Provide the (x, y) coordinate of the cell's center where the given text is located.  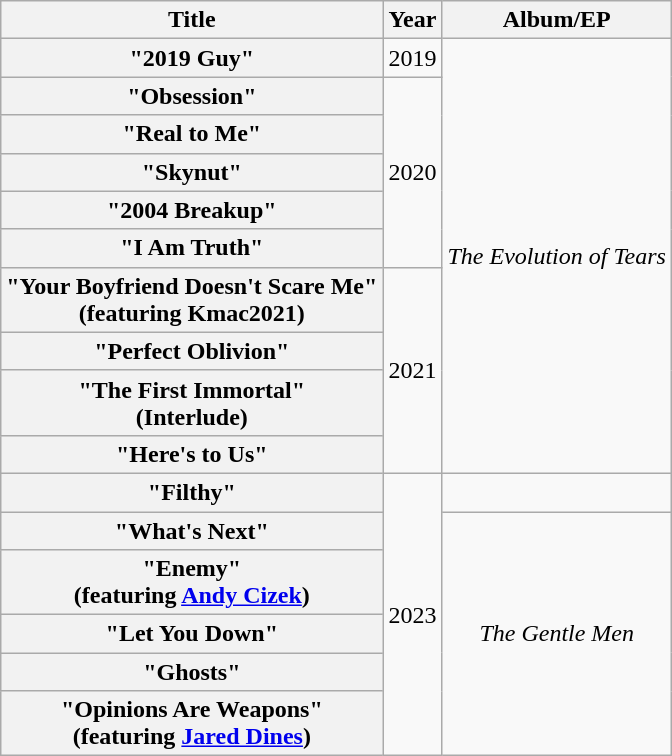
2023 (412, 614)
The Gentle Men (557, 634)
"Skynut" (192, 172)
"Here's to Us" (192, 454)
Year (412, 20)
"Obsession" (192, 96)
The Evolution of Tears (557, 256)
Title (192, 20)
"2019 Guy" (192, 58)
"Let You Down" (192, 634)
"2004 Breakup" (192, 210)
2019 (412, 58)
"Opinions Are Weapons"(featuring Jared Dines) (192, 724)
"The First Immortal"(Interlude) (192, 402)
"Filthy" (192, 492)
2020 (412, 172)
"What's Next" (192, 531)
"Ghosts" (192, 672)
"Your Boyfriend Doesn't Scare Me"(featuring Kmac2021) (192, 300)
Album/EP (557, 20)
"I Am Truth" (192, 248)
"Enemy"(featuring Andy Cizek) (192, 582)
2021 (412, 370)
"Real to Me" (192, 134)
"Perfect Oblivion" (192, 351)
